For the text-containing cell, return its midpoint in (X, Y) coordinate format. 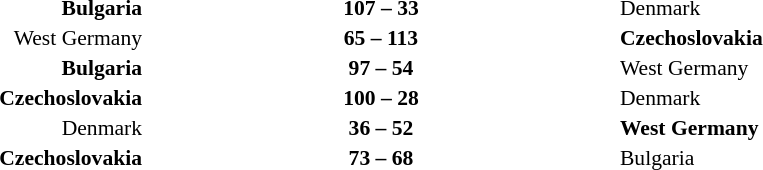
65 – 113 (381, 38)
97 – 54 (381, 68)
100 – 28 (381, 98)
36 – 52 (381, 128)
